Return the [X, Y] coordinate for the center point of the cell that contains the specified text.  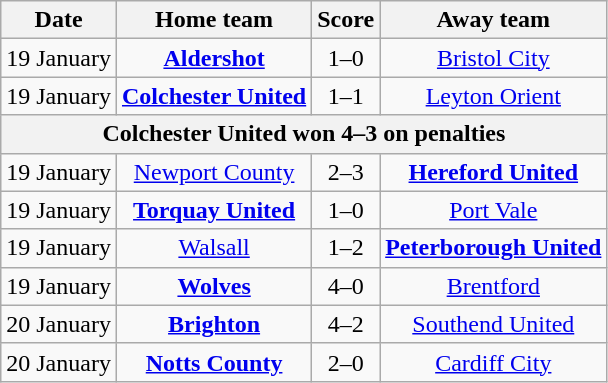
Score [346, 20]
2–0 [346, 362]
Newport County [214, 172]
Walsall [214, 248]
Colchester United won 4–3 on penalties [304, 134]
Hereford United [494, 172]
Cardiff City [494, 362]
Southend United [494, 324]
Home team [214, 20]
4–0 [346, 286]
Bristol City [494, 58]
Away team [494, 20]
Brighton [214, 324]
1–2 [346, 248]
2–3 [346, 172]
Peterborough United [494, 248]
Leyton Orient [494, 96]
Torquay United [214, 210]
Notts County [214, 362]
Date [59, 20]
Aldershot [214, 58]
Port Vale [494, 210]
Colchester United [214, 96]
Wolves [214, 286]
1–1 [346, 96]
Brentford [494, 286]
4–2 [346, 324]
